For the text-containing cell, return its midpoint in (X, Y) coordinate format. 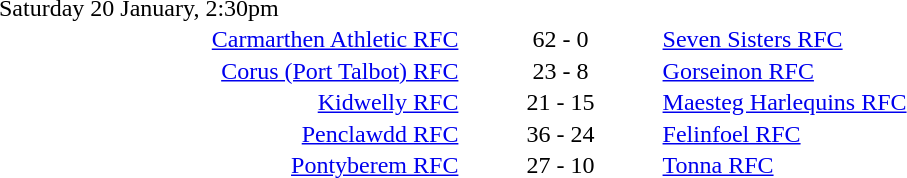
36 - 24 (560, 134)
62 - 0 (560, 39)
23 - 8 (560, 71)
21 - 15 (560, 103)
